Return the [x, y] coordinate for the center point of the cell that contains the specified text.  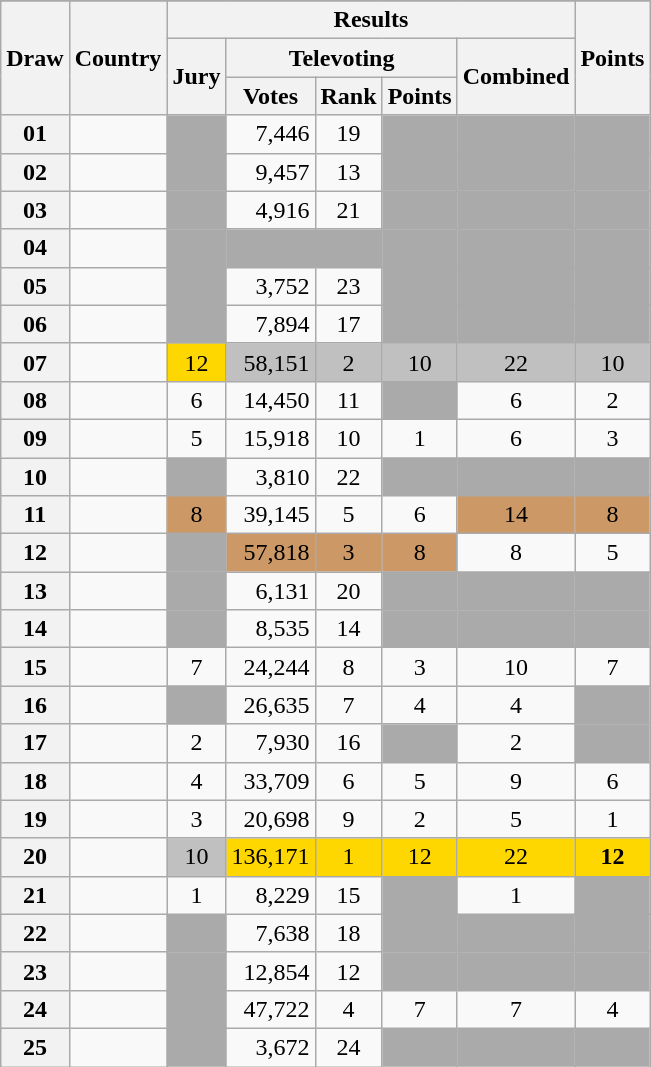
33,709 [270, 781]
Televoting [342, 58]
58,151 [270, 362]
7,638 [270, 933]
20,698 [270, 819]
Draw [35, 58]
06 [35, 324]
7,894 [270, 324]
Jury [196, 77]
136,171 [270, 857]
4,916 [270, 210]
Rank [348, 96]
07 [35, 362]
57,818 [270, 553]
Votes [270, 96]
9,457 [270, 172]
Combined [516, 77]
3,672 [270, 1047]
09 [35, 438]
24,244 [270, 667]
8,535 [270, 629]
3,752 [270, 286]
3,810 [270, 477]
12,854 [270, 971]
7,930 [270, 743]
05 [35, 286]
15,918 [270, 438]
02 [35, 172]
39,145 [270, 515]
04 [35, 248]
7,446 [270, 134]
08 [35, 400]
Results [371, 20]
6,131 [270, 591]
03 [35, 210]
Country [118, 58]
8,229 [270, 895]
14,450 [270, 400]
25 [35, 1047]
47,722 [270, 1009]
26,635 [270, 705]
01 [35, 134]
